Detect which cell encompasses the target text, then output its (x, y) center coordinate. 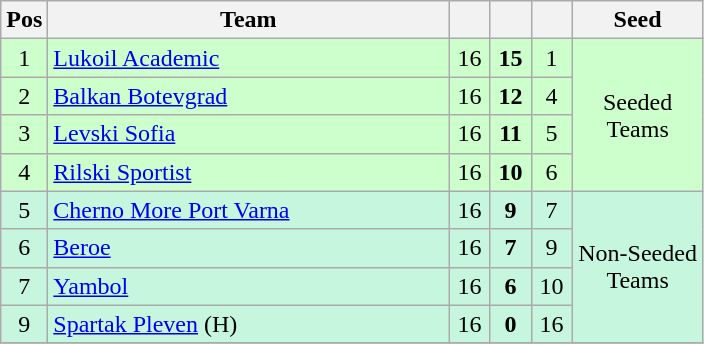
15 (510, 58)
12 (510, 96)
Balkan Botevgrad (248, 96)
Pos (24, 20)
Cherno More Port Varna (248, 210)
Seed (638, 20)
Levski Sofia (248, 134)
11 (510, 134)
Team (248, 20)
Beroe (248, 248)
Rilski Sportist (248, 172)
Seeded Teams (638, 115)
Yambol (248, 286)
Spartak Pleven (H) (248, 324)
0 (510, 324)
3 (24, 134)
2 (24, 96)
Lukoil Academic (248, 58)
Non-Seeded Teams (638, 267)
